For the text-containing cell, return its midpoint in [X, Y] coordinate format. 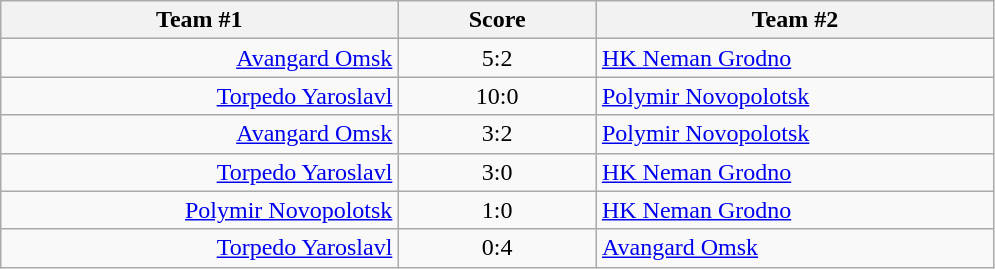
3:2 [498, 134]
1:0 [498, 210]
Team #1 [200, 20]
5:2 [498, 58]
Team #2 [794, 20]
Score [498, 20]
10:0 [498, 96]
0:4 [498, 248]
3:0 [498, 172]
